For the text-containing cell, return its midpoint in [X, Y] coordinate format. 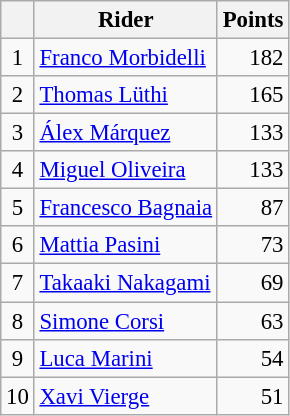
4 [18, 170]
Álex Márquez [126, 133]
10 [18, 396]
3 [18, 133]
182 [252, 58]
1 [18, 58]
73 [252, 245]
54 [252, 358]
Thomas Lüthi [126, 95]
2 [18, 95]
7 [18, 283]
9 [18, 358]
Takaaki Nakagami [126, 283]
69 [252, 283]
87 [252, 208]
Mattia Pasini [126, 245]
Miguel Oliveira [126, 170]
Points [252, 20]
Simone Corsi [126, 321]
Francesco Bagnaia [126, 208]
51 [252, 396]
Rider [126, 20]
5 [18, 208]
Xavi Vierge [126, 396]
Franco Morbidelli [126, 58]
8 [18, 321]
6 [18, 245]
63 [252, 321]
Luca Marini [126, 358]
165 [252, 95]
